Capture the cell that displays the provided text and extract its (X, Y) central coordinate. 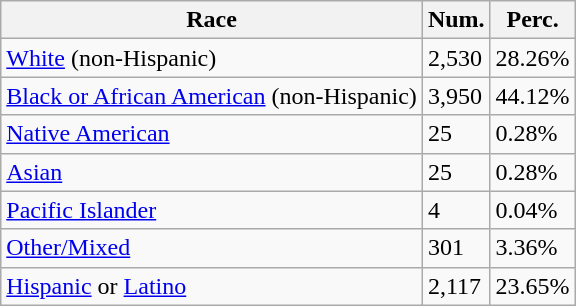
3.36% (532, 248)
3,950 (456, 96)
Native American (212, 134)
2,117 (456, 286)
Race (212, 20)
4 (456, 210)
Perc. (532, 20)
301 (456, 248)
0.04% (532, 210)
Hispanic or Latino (212, 286)
Other/Mixed (212, 248)
28.26% (532, 58)
44.12% (532, 96)
2,530 (456, 58)
Pacific Islander (212, 210)
White (non-Hispanic) (212, 58)
Asian (212, 172)
Num. (456, 20)
23.65% (532, 286)
Black or African American (non-Hispanic) (212, 96)
